For the text-containing cell, return its midpoint in (x, y) coordinate format. 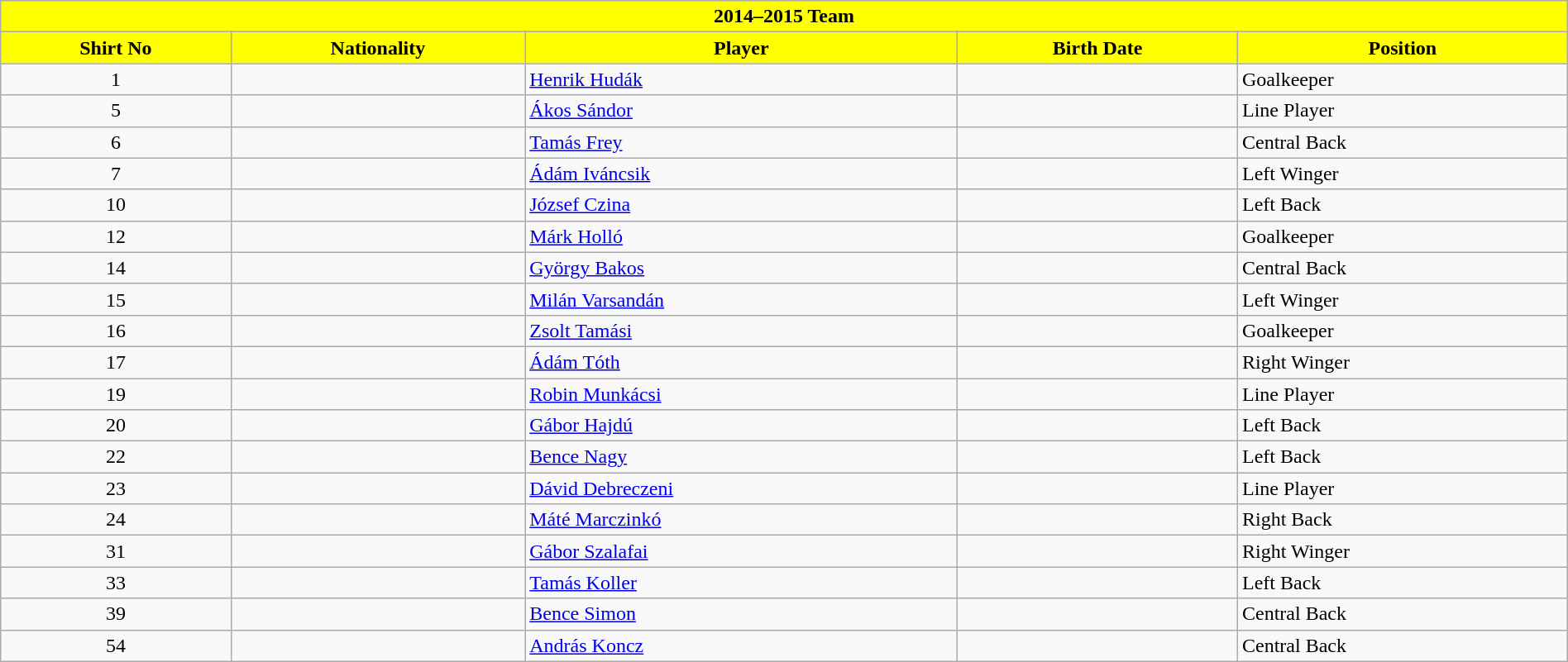
14 (116, 268)
6 (116, 142)
33 (116, 583)
17 (116, 362)
23 (116, 488)
Ákos Sándor (741, 111)
Márk Holló (741, 236)
31 (116, 551)
15 (116, 299)
5 (116, 111)
András Koncz (741, 645)
Máté Marczinkó (741, 520)
39 (116, 614)
54 (116, 645)
József Czina (741, 205)
16 (116, 331)
Player (741, 48)
Milán Varsandán (741, 299)
Birth Date (1098, 48)
Position (1403, 48)
24 (116, 520)
Ádám Tóth (741, 362)
1 (116, 79)
22 (116, 457)
12 (116, 236)
19 (116, 394)
Tamás Koller (741, 583)
Right Back (1403, 520)
Tamás Frey (741, 142)
7 (116, 174)
Gábor Szalafai (741, 551)
Gábor Hajdú (741, 426)
2014–2015 Team (784, 17)
10 (116, 205)
Shirt No (116, 48)
Bence Simon (741, 614)
20 (116, 426)
Henrik Hudák (741, 79)
György Bakos (741, 268)
Bence Nagy (741, 457)
Dávid Debreczeni (741, 488)
Ádám Iváncsik (741, 174)
Robin Munkácsi (741, 394)
Zsolt Tamási (741, 331)
Nationality (378, 48)
